Search for the cell housing the specified text and yield its [X, Y] center coordinate. 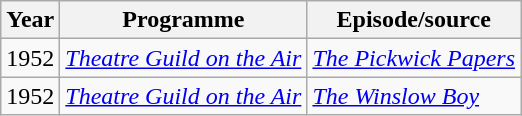
Programme [184, 20]
Year [30, 20]
The Winslow Boy [414, 96]
Episode/source [414, 20]
The Pickwick Papers [414, 58]
